Determine the (x, y) coordinate at the center of the cell enclosing the given text.  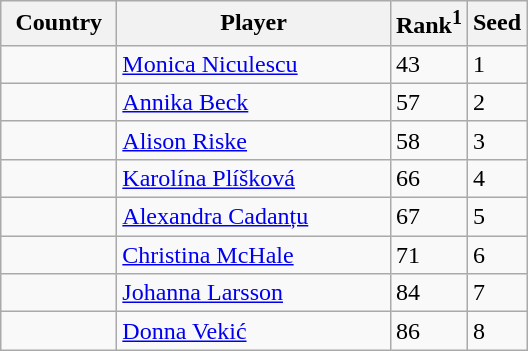
5 (496, 217)
Monica Niculescu (254, 64)
86 (428, 331)
7 (496, 293)
Karolína Plíšková (254, 178)
84 (428, 293)
1 (496, 64)
67 (428, 217)
Country (59, 24)
66 (428, 178)
43 (428, 64)
Seed (496, 24)
3 (496, 140)
57 (428, 102)
Donna Vekić (254, 331)
71 (428, 255)
58 (428, 140)
Christina McHale (254, 255)
6 (496, 255)
Annika Beck (254, 102)
2 (496, 102)
Player (254, 24)
8 (496, 331)
Alexandra Cadanțu (254, 217)
Rank1 (428, 24)
Alison Riske (254, 140)
4 (496, 178)
Johanna Larsson (254, 293)
